Pinpoint the cell where the given text exists, returning its (X, Y) midpoint coordinate. 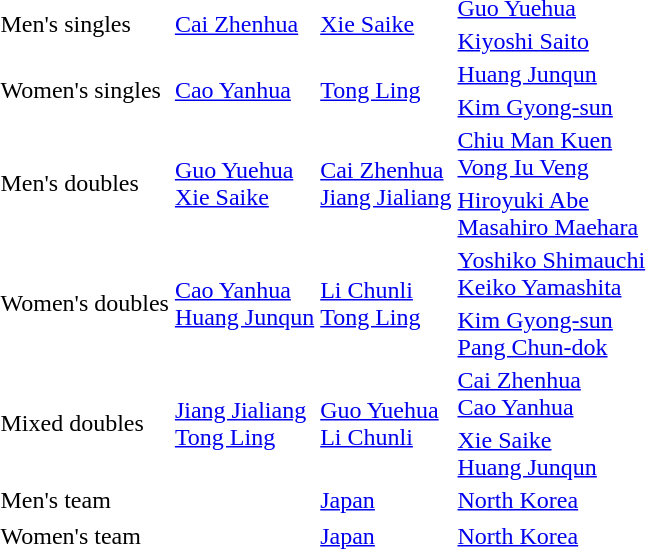
Cao Yanhua Huang Junqun (244, 304)
Guo Yuehua Xie Saike (244, 184)
Cao Yanhua (244, 90)
Cai Zhenhua Jiang Jialiang (386, 184)
Japan (386, 500)
Guo Yuehua Li Chunli (386, 424)
Jiang Jialiang Tong Ling (244, 424)
Tong Ling (386, 90)
Li Chunli Tong Ling (386, 304)
